Return the [X, Y] coordinate for the center point of the cell that contains the specified text.  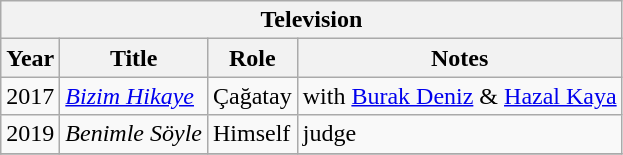
with Burak Deniz & Hazal Kaya [460, 96]
Benimle Söyle [134, 134]
Notes [460, 58]
Bizim Hikaye [134, 96]
2019 [30, 134]
Role [252, 58]
Television [312, 20]
Title [134, 58]
2017 [30, 96]
Çağatay [252, 96]
Himself [252, 134]
Year [30, 58]
judge [460, 134]
